Determine the (X, Y) coordinate at the center of the cell enclosing the given text.  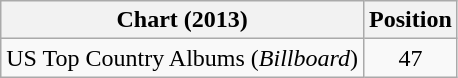
47 (411, 58)
US Top Country Albums (Billboard) (182, 58)
Position (411, 20)
Chart (2013) (182, 20)
